Output the (X, Y) coordinate of the center of the cell containing the given text.  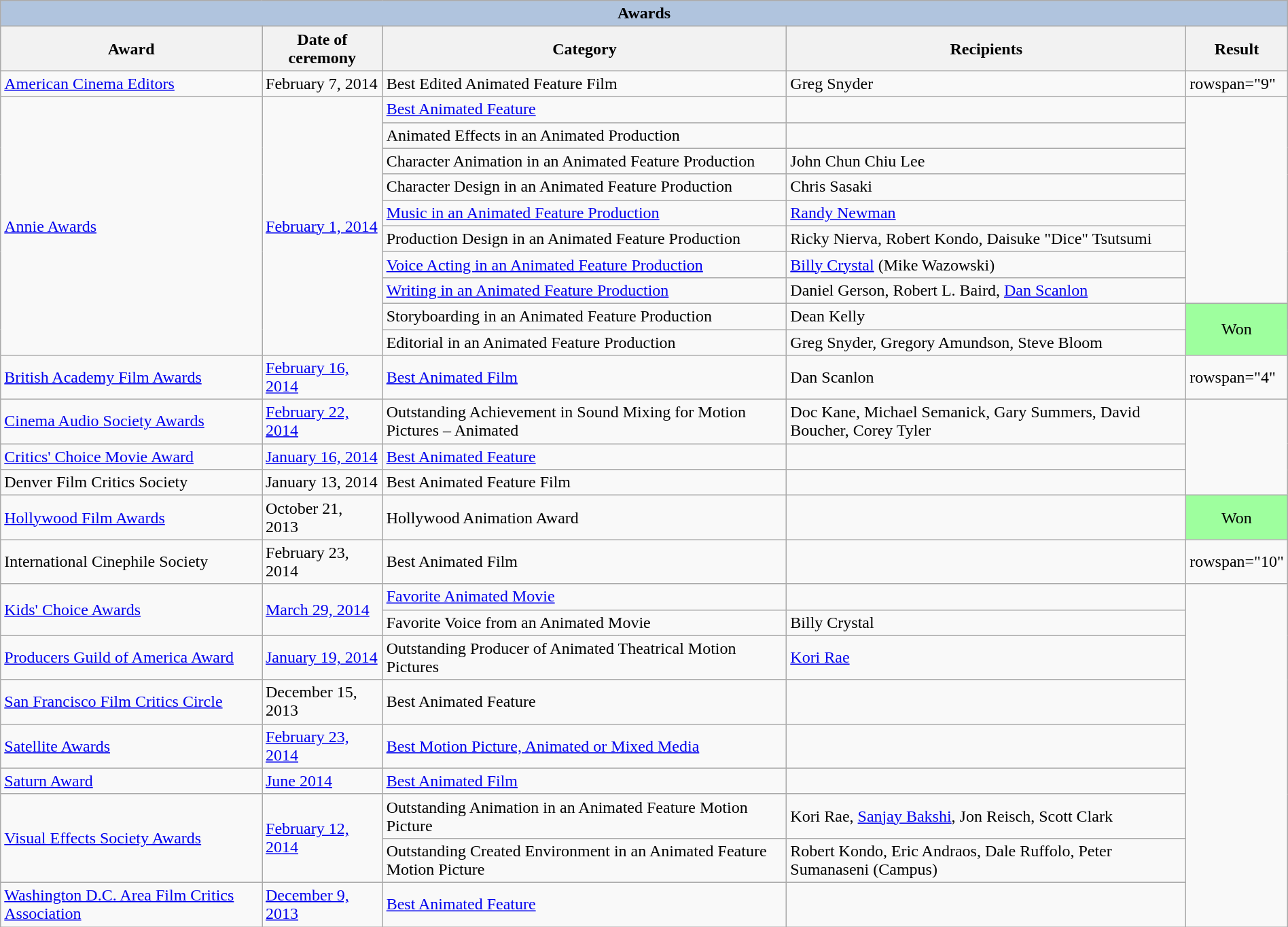
British Academy Film Awards (132, 378)
January 19, 2014 (323, 658)
Date of ceremony (323, 49)
Awards (644, 14)
rowspan="4" (1237, 378)
Robert Kondo, Eric Andraos, Dale Ruffolo, Peter Sumanaseni (Campus) (986, 860)
Satellite Awards (132, 746)
Best Edited Animated Feature Film (584, 84)
American Cinema Editors (132, 84)
January 16, 2014 (323, 457)
Daniel Gerson, Robert L. Baird, Dan Scanlon (986, 290)
rowspan="10" (1237, 561)
Character Design in an Animated Feature Production (584, 187)
Best Animated Feature Film (584, 483)
December 9, 2013 (323, 904)
Outstanding Animation in an Animated Feature Motion Picture (584, 816)
February 22, 2014 (323, 421)
Award (132, 49)
February 1, 2014 (323, 226)
Recipients (986, 49)
February 12, 2014 (323, 838)
Kids' Choice Awards (132, 610)
Animated Effects in an Animated Production (584, 135)
Greg Snyder, Gregory Amundson, Steve Bloom (986, 342)
Favorite Animated Movie (584, 597)
Billy Crystal (986, 623)
Storyboarding in an Animated Feature Production (584, 316)
Result (1237, 49)
June 2014 (323, 781)
Hollywood Film Awards (132, 518)
Ricky Nierva, Robert Kondo, Daisuke "Dice" Tsutsumi (986, 239)
Greg Snyder (986, 84)
Music in an Animated Feature Production (584, 213)
Cinema Audio Society Awards (132, 421)
January 13, 2014 (323, 483)
Washington D.C. Area Film Critics Association (132, 904)
John Chun Chiu Lee (986, 161)
Category (584, 49)
Production Design in an Animated Feature Production (584, 239)
Randy Newman (986, 213)
Dan Scanlon (986, 378)
Editorial in an Animated Feature Production (584, 342)
Hollywood Animation Award (584, 518)
Favorite Voice from an Animated Movie (584, 623)
December 15, 2013 (323, 701)
Billy Crystal (Mike Wazowski) (986, 264)
Chris Sasaki (986, 187)
International Cinephile Society (132, 561)
Dean Kelly (986, 316)
Kori Rae, Sanjay Bakshi, Jon Reisch, Scott Clark (986, 816)
Annie Awards (132, 226)
Critics' Choice Movie Award (132, 457)
Doc Kane, Michael Semanick, Gary Summers, David Boucher, Corey Tyler (986, 421)
Kori Rae (986, 658)
Denver Film Critics Society (132, 483)
Voice Acting in an Animated Feature Production (584, 264)
Outstanding Producer of Animated Theatrical Motion Pictures (584, 658)
February 7, 2014 (323, 84)
Producers Guild of America Award (132, 658)
February 16, 2014 (323, 378)
Visual Effects Society Awards (132, 838)
Saturn Award (132, 781)
Outstanding Created Environment in an Animated Feature Motion Picture (584, 860)
October 21, 2013 (323, 518)
Outstanding Achievement in Sound Mixing for Motion Pictures – Animated (584, 421)
Writing in an Animated Feature Production (584, 290)
Best Motion Picture, Animated or Mixed Media (584, 746)
rowspan="9" (1237, 84)
San Francisco Film Critics Circle (132, 701)
Character Animation in an Animated Feature Production (584, 161)
March 29, 2014 (323, 610)
